Capture the cell that displays the provided text and extract its (X, Y) central coordinate. 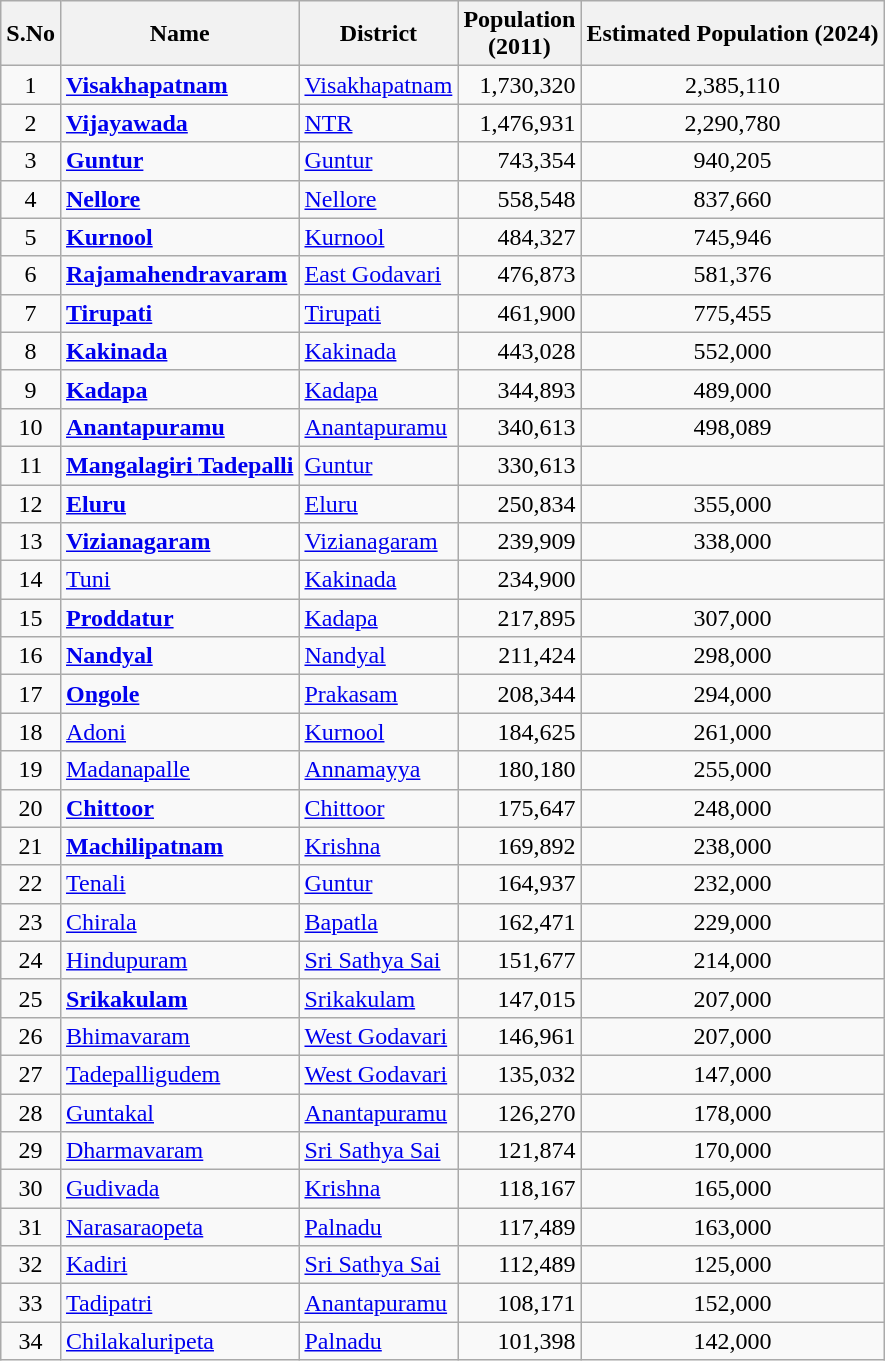
Prakasam (378, 694)
234,900 (520, 580)
152,000 (732, 1303)
34 (31, 1341)
745,946 (732, 237)
29 (31, 1151)
164,937 (520, 884)
443,028 (520, 351)
2,290,780 (732, 123)
Ongole (179, 694)
31 (31, 1227)
940,205 (732, 161)
229,000 (732, 922)
16 (31, 656)
2,385,110 (732, 85)
Guntakal (179, 1113)
214,000 (732, 960)
Bapatla (378, 922)
498,089 (732, 427)
Hindupuram (179, 960)
NTR (378, 123)
117,489 (520, 1227)
Mangalagiri Tadepalli (179, 465)
2 (31, 123)
4 (31, 199)
294,000 (732, 694)
169,892 (520, 846)
165,000 (732, 1189)
1 (31, 85)
Vijayawada (179, 123)
23 (31, 922)
Population(2011) (520, 34)
344,893 (520, 389)
Tadepalligudem (179, 1074)
147,000 (732, 1074)
261,000 (732, 732)
Adoni (179, 732)
180,180 (520, 770)
775,455 (732, 313)
163,000 (732, 1227)
Dharmavaram (179, 1151)
8 (31, 351)
118,167 (520, 1189)
239,909 (520, 542)
22 (31, 884)
208,344 (520, 694)
Name (179, 34)
Kadiri (179, 1265)
District (378, 34)
21 (31, 846)
298,000 (732, 656)
26 (31, 1036)
Tuni (179, 580)
3 (31, 161)
151,677 (520, 960)
1,730,320 (520, 85)
232,000 (732, 884)
248,000 (732, 808)
Chirala (179, 922)
14 (31, 580)
147,015 (520, 998)
125,000 (732, 1265)
250,834 (520, 503)
10 (31, 427)
Estimated Population (2024) (732, 34)
837,660 (732, 199)
Chilakaluripeta (179, 1341)
30 (31, 1189)
11 (31, 465)
Bhimavaram (179, 1036)
5 (31, 237)
20 (31, 808)
Gudivada (179, 1189)
1,476,931 (520, 123)
33 (31, 1303)
Rajamahendravaram (179, 275)
18 (31, 732)
12 (31, 503)
175,647 (520, 808)
146,961 (520, 1036)
Proddatur (179, 618)
Narasaraopeta (179, 1227)
Tadipatri (179, 1303)
East Godavari (378, 275)
484,327 (520, 237)
Annamayya (378, 770)
9 (31, 389)
211,424 (520, 656)
101,398 (520, 1341)
255,000 (732, 770)
6 (31, 275)
28 (31, 1113)
13 (31, 542)
338,000 (732, 542)
307,000 (732, 618)
108,171 (520, 1303)
476,873 (520, 275)
17 (31, 694)
178,000 (732, 1113)
19 (31, 770)
170,000 (732, 1151)
Madanapalle (179, 770)
461,900 (520, 313)
217,895 (520, 618)
121,874 (520, 1151)
330,613 (520, 465)
142,000 (732, 1341)
135,032 (520, 1074)
7 (31, 313)
552,000 (732, 351)
25 (31, 998)
S.No (31, 34)
Machilipatnam (179, 846)
340,613 (520, 427)
238,000 (732, 846)
112,489 (520, 1265)
162,471 (520, 922)
558,548 (520, 199)
126,270 (520, 1113)
Tenali (179, 884)
24 (31, 960)
184,625 (520, 732)
581,376 (732, 275)
32 (31, 1265)
489,000 (732, 389)
355,000 (732, 503)
27 (31, 1074)
15 (31, 618)
743,354 (520, 161)
